Identify which cell holds the provided text, then report its [x, y] central coordinate. 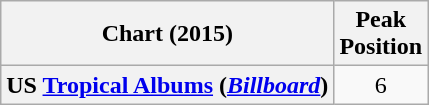
6 [381, 85]
Peak Position [381, 34]
Chart (2015) [168, 34]
US Tropical Albums (Billboard) [168, 85]
